Detect which cell encompasses the target text, then output its [X, Y] center coordinate. 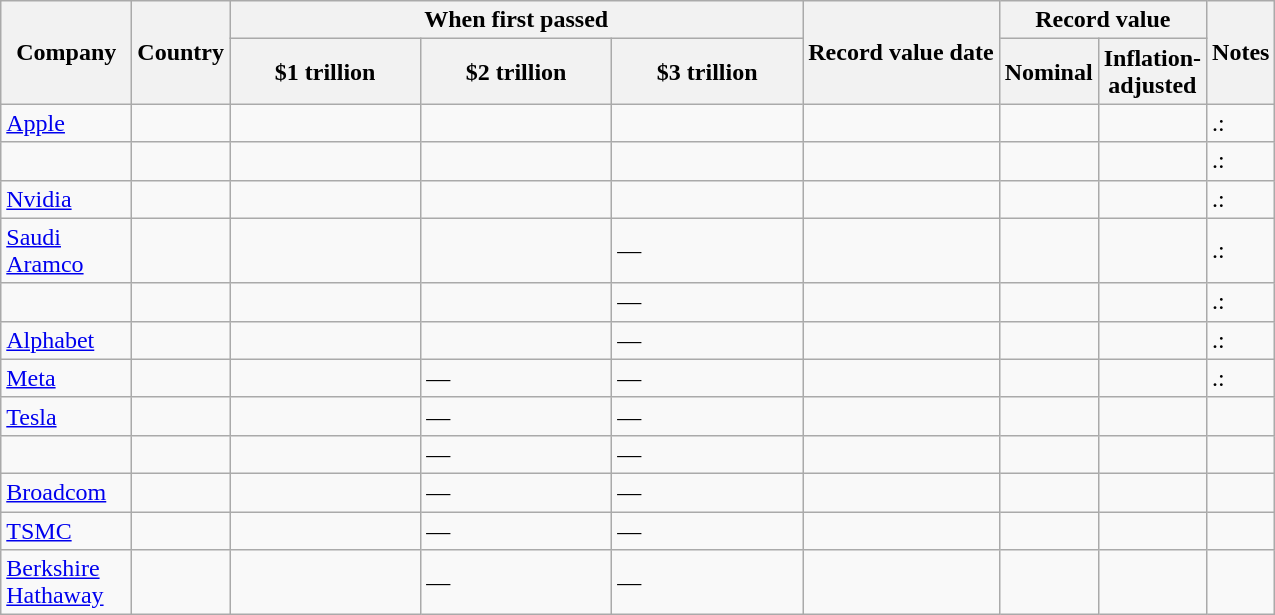
Nvidia [66, 199]
Company [66, 52]
Alphabet [66, 340]
Saudi Aramco [66, 250]
$2 trillion [516, 72]
Tesla [66, 416]
Broadcom [66, 492]
When first passed [516, 20]
Notes [1241, 52]
Berkshire Hathaway [66, 582]
Record value date [901, 52]
Meta [66, 378]
Record value [1102, 20]
Inflation-adjusted [1152, 72]
Country [181, 52]
$3 trillion [708, 72]
TSMC [66, 531]
$1 trillion [326, 72]
Apple [66, 123]
Nominal [1048, 72]
